Capture the cell that displays the provided text and extract its (x, y) central coordinate. 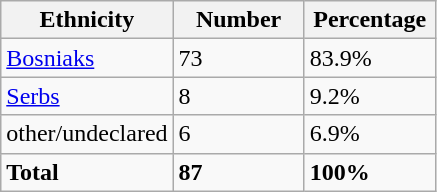
6.9% (370, 134)
73 (238, 58)
Total (87, 172)
9.2% (370, 96)
Percentage (370, 20)
87 (238, 172)
83.9% (370, 58)
6 (238, 134)
other/undeclared (87, 134)
100% (370, 172)
Ethnicity (87, 20)
8 (238, 96)
Number (238, 20)
Serbs (87, 96)
Bosniaks (87, 58)
